Identify which cell holds the provided text, then report its [x, y] central coordinate. 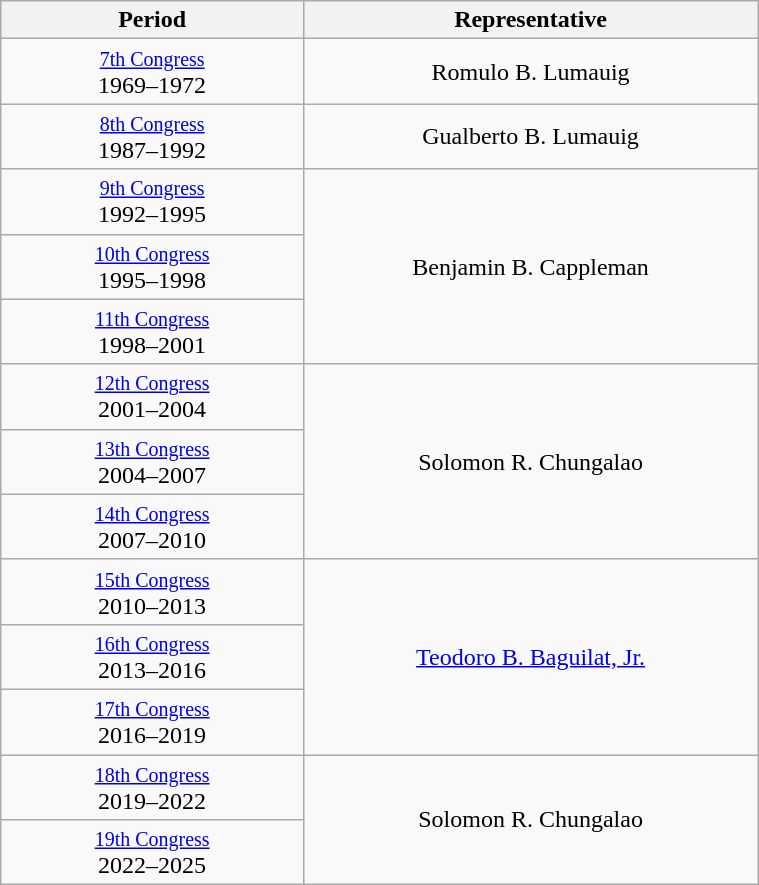
17th Congress2016–2019 [152, 722]
8th Congress1987–1992 [152, 136]
12th Congress2001–2004 [152, 396]
Representative [530, 20]
9th Congress1992–1995 [152, 202]
14th Congress2007–2010 [152, 526]
13th Congress2004–2007 [152, 462]
Period [152, 20]
7th Congress1969–1972 [152, 72]
Gualberto B. Lumauig [530, 136]
18th Congress2019–2022 [152, 786]
16th Congress2013–2016 [152, 656]
11th Congress1998–2001 [152, 332]
19th Congress2022–2025 [152, 852]
Teodoro B. Baguilat, Jr. [530, 656]
15th Congress2010–2013 [152, 592]
10th Congress1995–1998 [152, 266]
Benjamin B. Cappleman [530, 266]
Romulo B. Lumauig [530, 72]
